Extract the (x, y) coordinate from the center of the cell holding the provided text.  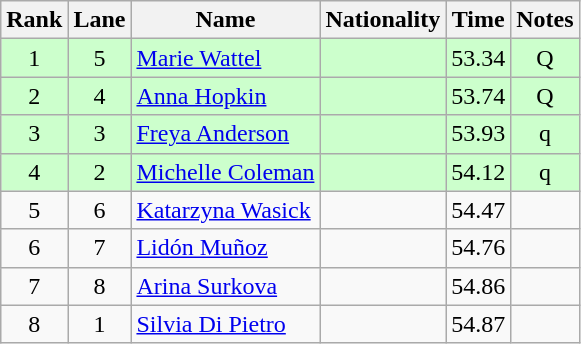
54.47 (478, 210)
54.87 (478, 324)
Notes (545, 20)
Freya Anderson (226, 134)
Silvia Di Pietro (226, 324)
53.74 (478, 96)
Lidón Muñoz (226, 248)
Nationality (383, 20)
Katarzyna Wasick (226, 210)
Name (226, 20)
Marie Wattel (226, 58)
54.86 (478, 286)
53.34 (478, 58)
53.93 (478, 134)
Anna Hopkin (226, 96)
Michelle Coleman (226, 172)
Rank (34, 20)
54.12 (478, 172)
Lane (100, 20)
Time (478, 20)
54.76 (478, 248)
Arina Surkova (226, 286)
